Output the [x, y] coordinate of the center of the cell containing the given text.  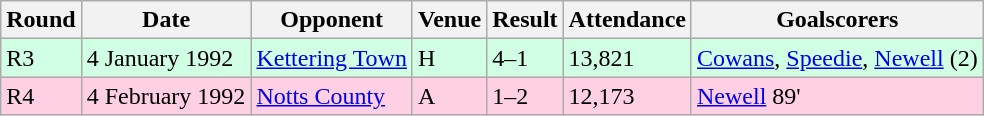
Date [166, 20]
Newell 89' [837, 96]
4–1 [525, 58]
Venue [449, 20]
R3 [41, 58]
R4 [41, 96]
A [449, 96]
12,173 [627, 96]
Opponent [332, 20]
Result [525, 20]
H [449, 58]
Kettering Town [332, 58]
13,821 [627, 58]
Attendance [627, 20]
Cowans, Speedie, Newell (2) [837, 58]
4 February 1992 [166, 96]
1–2 [525, 96]
Goalscorers [837, 20]
4 January 1992 [166, 58]
Notts County [332, 96]
Round [41, 20]
